Capture the cell that displays the provided text and extract its (x, y) central coordinate. 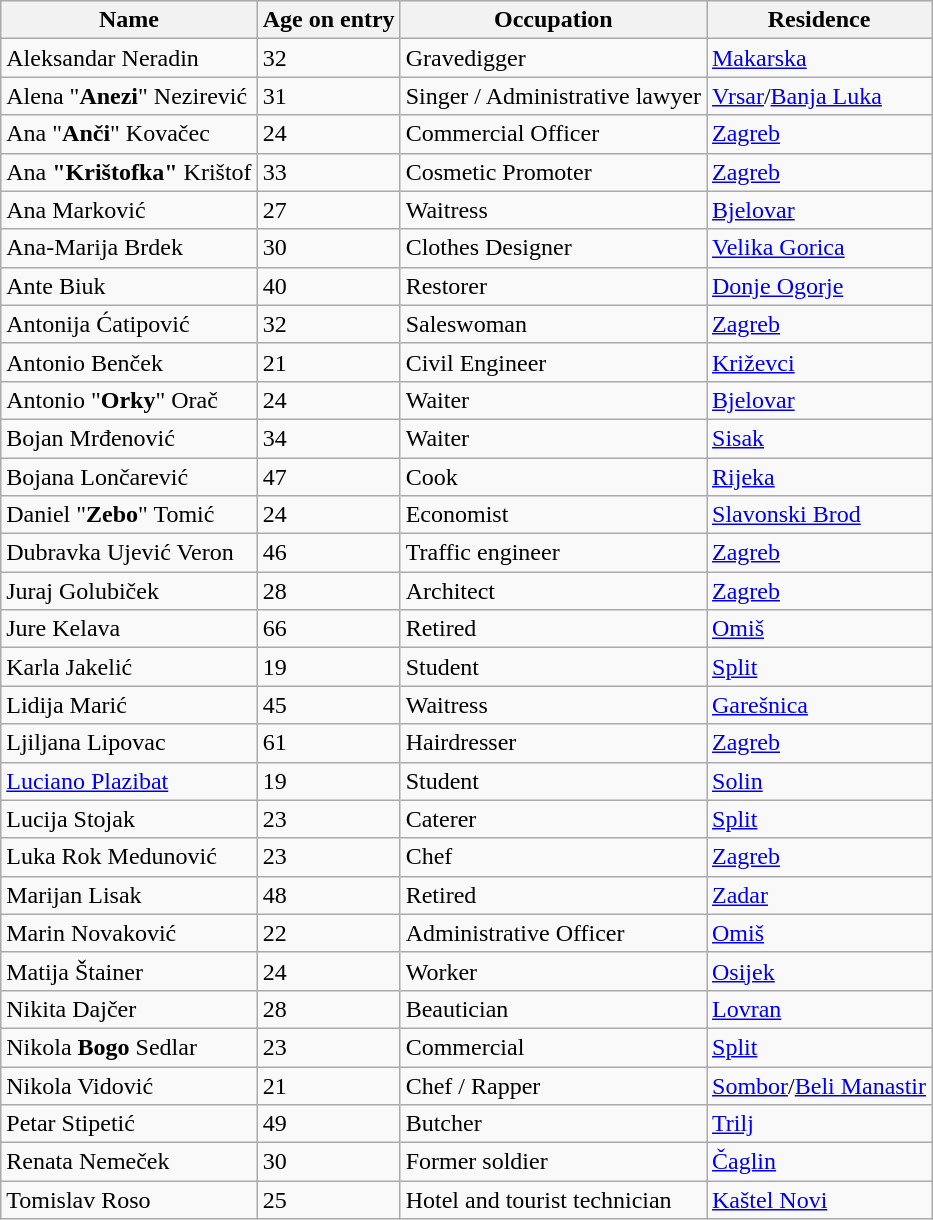
Worker (553, 971)
Luciano Plazibat (129, 781)
Zadar (818, 895)
Alena "Anezi" Nezirević (129, 96)
Osijek (818, 971)
Velika Gorica (818, 248)
Bojana Lončarević (129, 477)
Chef / Rapper (553, 1085)
22 (328, 933)
Sisak (818, 438)
Aleksandar Neradin (129, 58)
31 (328, 96)
Bojan Mrđenović (129, 438)
25 (328, 1200)
Antonio "Orky" Orač (129, 400)
Rijeka (818, 477)
Caterer (553, 819)
Sombor/Beli Manastir (818, 1085)
Jure Kelava (129, 629)
Saleswoman (553, 324)
Lovran (818, 1009)
Chef (553, 857)
Garešnica (818, 705)
Ante Biuk (129, 286)
Antonio Benček (129, 362)
Donje Ogorje (818, 286)
47 (328, 477)
Name (129, 20)
Architect (553, 591)
Gravedigger (553, 58)
Lidija Marić (129, 705)
Former soldier (553, 1162)
Trilj (818, 1124)
Administrative Officer (553, 933)
Dubravka Ujević Veron (129, 553)
Civil Engineer (553, 362)
Ana Marković (129, 210)
27 (328, 210)
Commercial (553, 1047)
Juraj Golubiček (129, 591)
Clothes Designer (553, 248)
Ana "Anči" Kovačec (129, 134)
49 (328, 1124)
Nikola Vidović (129, 1085)
Hotel and tourist technician (553, 1200)
Marijan Lisak (129, 895)
Slavonski Brod (818, 515)
Vrsar/Banja Luka (818, 96)
Beautician (553, 1009)
Economist (553, 515)
Occupation (553, 20)
Matija Štainer (129, 971)
Traffic engineer (553, 553)
Makarska (818, 58)
66 (328, 629)
Antonija Ćatipović (129, 324)
45 (328, 705)
Renata Nemeček (129, 1162)
Solin (818, 781)
Residence (818, 20)
Cosmetic Promoter (553, 172)
Cook (553, 477)
Luka Rok Medunović (129, 857)
Butcher (553, 1124)
61 (328, 743)
40 (328, 286)
Ljiljana Lipovac (129, 743)
Singer / Administrative lawyer (553, 96)
Hairdresser (553, 743)
Ana "Krištofka" Krištof (129, 172)
Daniel "Zebo" Tomić (129, 515)
34 (328, 438)
Nikola Bogo Sedlar (129, 1047)
Commercial Officer (553, 134)
Marin Novaković (129, 933)
Lucija Stojak (129, 819)
Križevci (818, 362)
Tomislav Roso (129, 1200)
48 (328, 895)
46 (328, 553)
Čaglin (818, 1162)
Karla Jakelić (129, 667)
Age on entry (328, 20)
33 (328, 172)
Petar Stipetić (129, 1124)
Nikita Dajčer (129, 1009)
Ana-Marija Brdek (129, 248)
Kaštel Novi (818, 1200)
Restorer (553, 286)
